For the text-containing cell, return its midpoint in [X, Y] coordinate format. 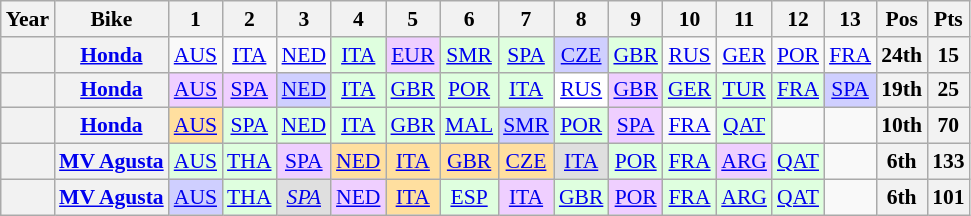
ESP [469, 197]
24th [902, 55]
13 [850, 19]
MAL [469, 126]
10th [902, 126]
19th [902, 90]
EUR [414, 55]
10 [690, 19]
6 [469, 19]
8 [582, 19]
Pts [948, 19]
1 [196, 19]
11 [744, 19]
5 [414, 19]
4 [358, 19]
2 [249, 19]
9 [636, 19]
Year [28, 19]
133 [948, 162]
3 [304, 19]
25 [948, 90]
7 [526, 19]
TUR [744, 90]
101 [948, 197]
Pos [902, 19]
70 [948, 126]
Bike [112, 19]
12 [798, 19]
15 [948, 55]
